Capture the cell that displays the provided text and extract its [X, Y] central coordinate. 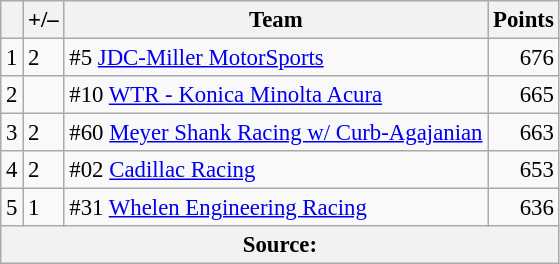
Source: [280, 245]
676 [524, 58]
#5 JDC-Miller MotorSports [276, 58]
#10 WTR - Konica Minolta Acura [276, 95]
+/– [44, 20]
#02 Cadillac Racing [276, 170]
Team [276, 20]
Points [524, 20]
653 [524, 170]
3 [12, 133]
5 [12, 208]
636 [524, 208]
663 [524, 133]
665 [524, 95]
4 [12, 170]
#31 Whelen Engineering Racing [276, 208]
#60 Meyer Shank Racing w/ Curb-Agajanian [276, 133]
